Return the (x, y) coordinate for the center point of the cell that contains the specified text.  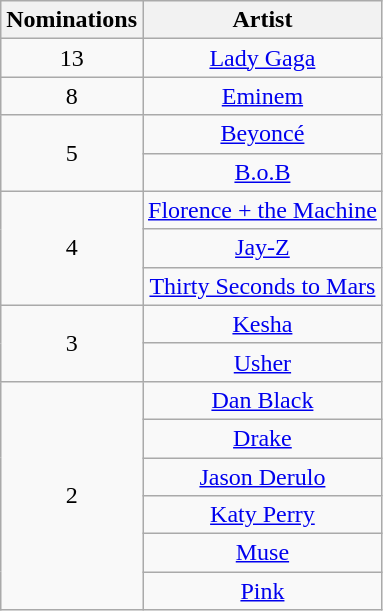
B.o.B (262, 172)
3 (72, 343)
4 (72, 248)
2 (72, 495)
Jay-Z (262, 248)
Dan Black (262, 400)
8 (72, 96)
Eminem (262, 96)
Katy Perry (262, 515)
Florence + the Machine (262, 210)
Muse (262, 553)
Nominations (72, 20)
13 (72, 58)
Pink (262, 591)
Usher (262, 362)
Jason Derulo (262, 477)
Thirty Seconds to Mars (262, 286)
Beyoncé (262, 134)
5 (72, 153)
Kesha (262, 324)
Drake (262, 438)
Lady Gaga (262, 58)
Artist (262, 20)
